Pinpoint the cell where the given text exists, returning its (X, Y) midpoint coordinate. 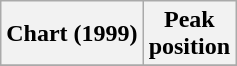
Chart (1999) (72, 34)
Peakposition (189, 34)
